Scan for the cell matching the given text and deliver its [x, y] coordinate at center. 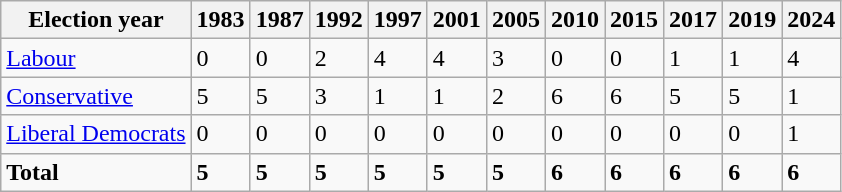
Conservative [96, 96]
Total [96, 172]
2019 [752, 20]
2024 [812, 20]
2005 [516, 20]
Liberal Democrats [96, 134]
Election year [96, 20]
1983 [220, 20]
2015 [634, 20]
2010 [574, 20]
1992 [338, 20]
Labour [96, 58]
2017 [694, 20]
1987 [280, 20]
1997 [398, 20]
2001 [456, 20]
